From the cell containing the given text, extract its center point as [x, y] coordinate. 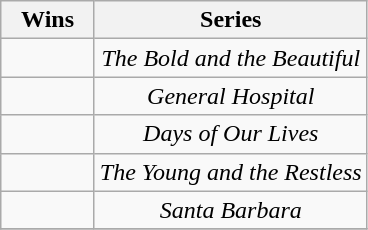
Series [230, 20]
Wins [48, 20]
The Young and the Restless [230, 172]
Santa Barbara [230, 210]
The Bold and the Beautiful [230, 58]
Days of Our Lives [230, 134]
General Hospital [230, 96]
